For the text-containing cell, return its midpoint in (x, y) coordinate format. 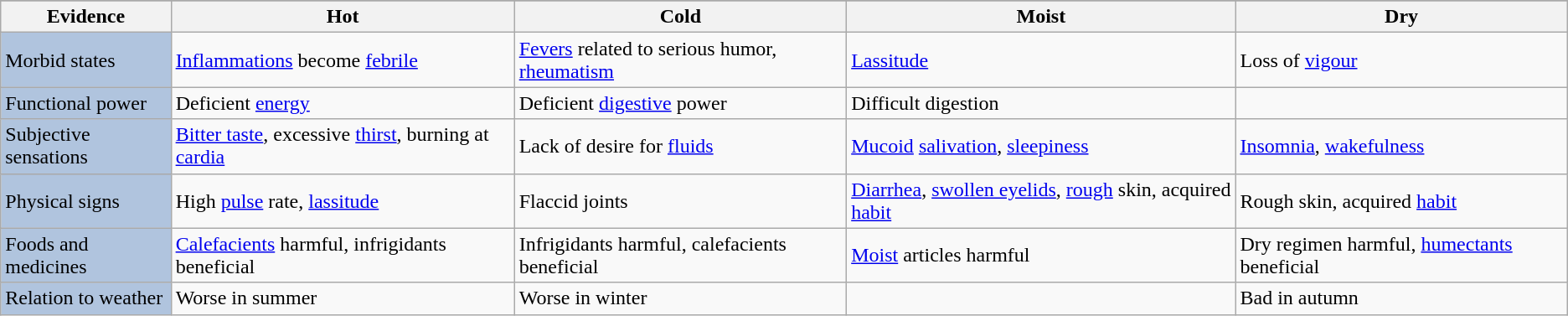
Hot (343, 17)
Difficult digestion (1041, 103)
Physical signs (85, 201)
Deficient digestive power (680, 103)
Rough skin, acquired habit (1401, 201)
Fevers related to serious humor, rheumatism (680, 60)
Moist (1041, 17)
Lassitude (1041, 60)
Loss of vigour (1401, 60)
Bad in autumn (1401, 298)
High pulse rate, lassitude (343, 201)
Infrigidants harmful, calefacients beneficial (680, 255)
Morbid states (85, 60)
Calefacients harmful, infrigidants beneficial (343, 255)
Flaccid joints (680, 201)
Worse in summer (343, 298)
Worse in winter (680, 298)
Cold (680, 17)
Diarrhea, swollen eyelids, rough skin, acquired habit (1041, 201)
Lack of desire for fluids (680, 146)
Relation to weather (85, 298)
Functional power (85, 103)
Deficient energy (343, 103)
Bitter taste, excessive thirst, burning at cardia (343, 146)
Evidence (85, 17)
Subjective sensations (85, 146)
Insomnia, wakefulness (1401, 146)
Moist articles harmful (1041, 255)
Foods and medicines (85, 255)
Dry (1401, 17)
Dry regimen harmful, humectants beneficial (1401, 255)
Inflammations become febrile (343, 60)
Mucoid salivation, sleepiness (1041, 146)
